Return [X, Y] of the center of cell containing provided text 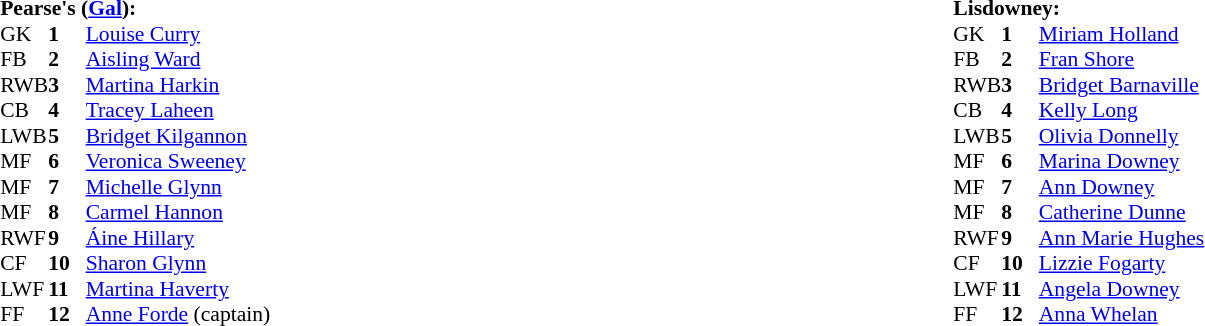
Carmel Hannon [178, 213]
Marina Downey [1122, 161]
Michelle Glynn [178, 187]
Martina Haverty [178, 289]
Lizzie Fogarty [1122, 263]
Bridget Kilgannon [178, 136]
Ann Downey [1122, 187]
Fran Shore [1122, 59]
Bridget Barnaville [1122, 85]
Sharon Glynn [178, 263]
Áine Hillary [178, 238]
Louise Curry [178, 34]
Tracey Laheen [178, 111]
Veronica Sweeney [178, 161]
Olivia Donnelly [1122, 136]
Kelly Long [1122, 111]
Aisling Ward [178, 59]
Angela Downey [1122, 289]
Martina Harkin [178, 85]
Miriam Holland [1122, 34]
Catherine Dunne [1122, 213]
Ann Marie Hughes [1122, 238]
